Scan for the cell matching the given text and deliver its (X, Y) coordinate at center. 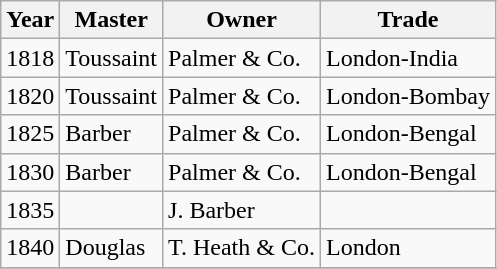
Douglas (112, 248)
1818 (30, 58)
London-Bombay (408, 96)
London (408, 248)
Master (112, 20)
T. Heath & Co. (242, 248)
London-India (408, 58)
1825 (30, 134)
1840 (30, 248)
Owner (242, 20)
Trade (408, 20)
1835 (30, 210)
1820 (30, 96)
Year (30, 20)
J. Barber (242, 210)
1830 (30, 172)
